Capture the cell that displays the provided text and extract its (x, y) central coordinate. 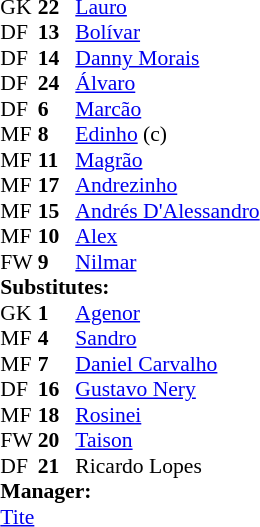
Daniel Carvalho (167, 364)
10 (57, 237)
15 (57, 211)
Taison (167, 441)
16 (57, 389)
21 (57, 466)
Danny Morais (167, 58)
Marcão (167, 109)
8 (57, 135)
Agenor (167, 313)
14 (57, 58)
17 (57, 185)
18 (57, 415)
Ricardo Lopes (167, 466)
Andrezinho (167, 185)
GK (19, 313)
Andrés D'Alessandro (167, 211)
Edinho (c) (167, 135)
Álvaro (167, 83)
13 (57, 33)
Gustavo Nery (167, 389)
Nilmar (167, 262)
Alex (167, 237)
4 (57, 339)
Bolívar (167, 33)
6 (57, 109)
1 (57, 313)
Manager: (130, 491)
9 (57, 262)
11 (57, 160)
Rosinei (167, 415)
24 (57, 83)
7 (57, 364)
Substitutes: (130, 287)
Sandro (167, 339)
20 (57, 441)
Magrão (167, 160)
